Detect which cell encompasses the target text, then output its (X, Y) center coordinate. 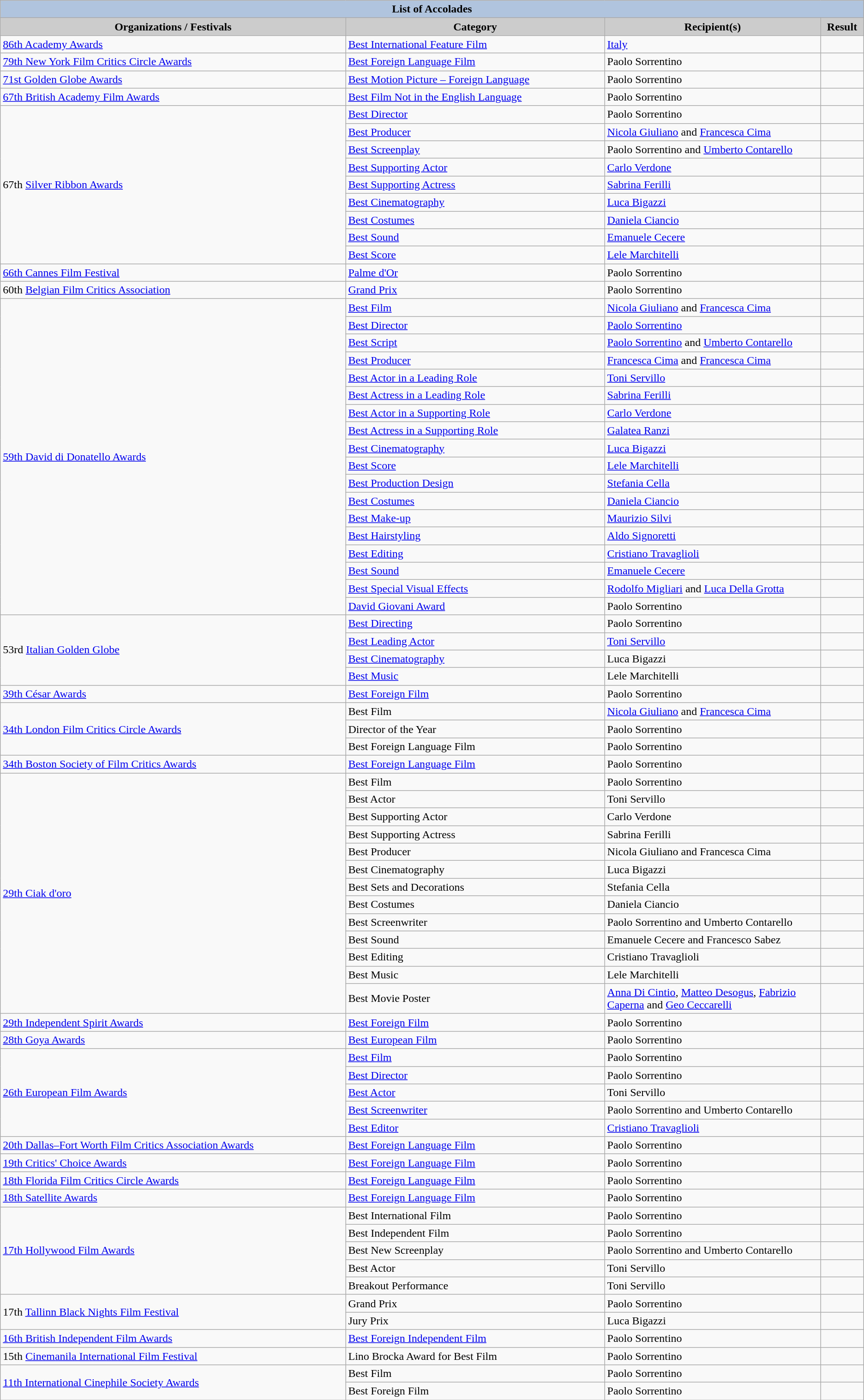
Best Screenplay (475, 149)
53rd Italian Golden Globe (173, 650)
60th Belgian Film Critics Association (173, 290)
Result (842, 27)
34th Boston Society of Film Critics Awards (173, 764)
Best Special Visual Effects (475, 589)
Best Directing (475, 624)
Anna Di Cintio, Matteo Desogus, Fabrizio Caperna and Geo Ceccarelli (713, 998)
16th British Independent Film Awards (173, 1338)
39th César Awards (173, 694)
Best Motion Picture – Foreign Language (475, 79)
67th British Academy Film Awards (173, 97)
86th Academy Awards (173, 44)
Maurizio Silvi (713, 518)
Best Script (475, 343)
71st Golden Globe Awards (173, 79)
Best Movie Poster (475, 998)
Category (475, 27)
Best Film Not in the English Language (475, 97)
Best Actress in a Leading Role (475, 395)
19th Critics' Choice Awards (173, 1163)
Best Production Design (475, 483)
15th Cinemanila International Film Festival (173, 1356)
List of Accolades (432, 9)
Best International Film (475, 1215)
Galatea Ranzi (713, 430)
Best Actor in a Leading Role (475, 378)
67th Silver Ribbon Awards (173, 185)
Best Make-up (475, 518)
Aldo Signoretti (713, 536)
18th Florida Film Critics Circle Awards (173, 1180)
Breakout Performance (475, 1286)
Best Foreign Independent Film (475, 1338)
17th Hollywood Film Awards (173, 1251)
Recipient(s) (713, 27)
17th Tallinn Black Nights Film Festival (173, 1312)
Organizations / Festivals (173, 27)
18th Satellite Awards (173, 1198)
34th London Film Critics Circle Awards (173, 729)
Best Sets and Decorations (475, 887)
28th Goya Awards (173, 1040)
Director of the Year (475, 729)
Best Actress in a Supporting Role (475, 430)
Best Actor in a Supporting Role (475, 413)
Best European Film (475, 1040)
66th Cannes Film Festival (173, 273)
26th European Film Awards (173, 1092)
20th Dallas–Fort Worth Film Critics Association Awards (173, 1145)
29th Ciak d'oro (173, 894)
Best International Feature Film (475, 44)
Jury Prix (475, 1321)
Best Leading Actor (475, 641)
Lino Brocka Award for Best Film (475, 1356)
Italy (713, 44)
Francesca Cima and Francesca Cima (713, 360)
Best New Screenplay (475, 1251)
Rodolfo Migliari and Luca Della Grotta (713, 589)
29th Independent Spirit Awards (173, 1022)
Best Editor (475, 1128)
Best Independent Film (475, 1233)
Palme d'Or (475, 273)
Best Hairstyling (475, 536)
59th David di Donatello Awards (173, 457)
11th International Cinephile Society Awards (173, 1382)
79th New York Film Critics Circle Awards (173, 62)
David Giovani Award (475, 606)
Emanuele Cecere and Francesco Sabez (713, 940)
